Identify which cell holds the provided text, then report its [X, Y] central coordinate. 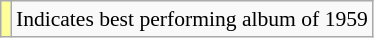
Indicates best performing album of 1959 [192, 19]
